Output the [x, y] coordinate of the center of the cell containing the given text.  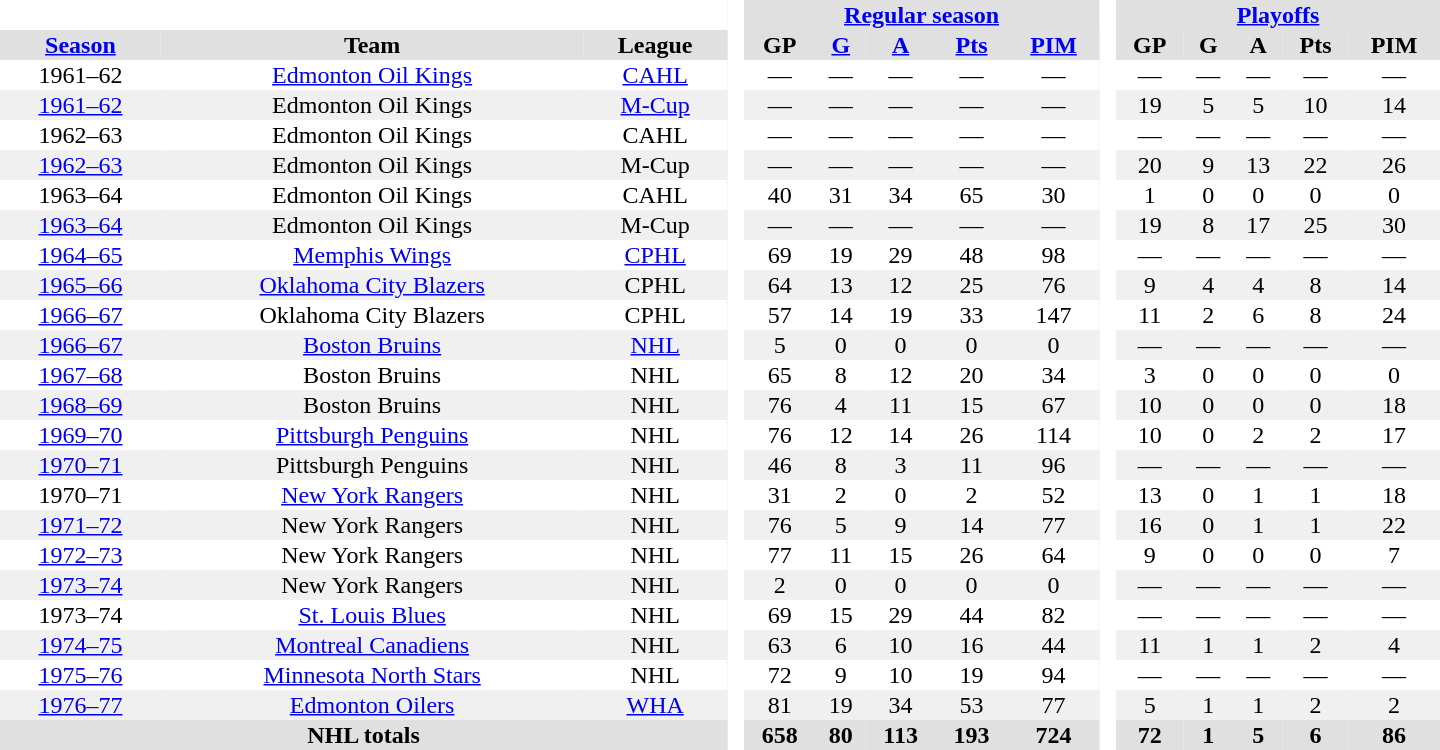
Season [80, 45]
Memphis Wings [372, 255]
St. Louis Blues [372, 615]
Playoffs [1278, 15]
24 [1394, 315]
NHL totals [364, 735]
1974–75 [80, 645]
63 [780, 645]
Montreal Canadiens [372, 645]
114 [1054, 435]
33 [971, 315]
1972–73 [80, 555]
7 [1394, 555]
League [655, 45]
113 [901, 735]
80 [841, 735]
WHA [655, 705]
96 [1054, 465]
48 [971, 255]
52 [1054, 495]
57 [780, 315]
86 [1394, 735]
193 [971, 735]
98 [1054, 255]
147 [1054, 315]
1975–76 [80, 675]
Regular season [922, 15]
658 [780, 735]
67 [1054, 405]
94 [1054, 675]
40 [780, 195]
Minnesota North Stars [372, 675]
53 [971, 705]
1976–77 [80, 705]
46 [780, 465]
724 [1054, 735]
1967–68 [80, 375]
1964–65 [80, 255]
82 [1054, 615]
Team [372, 45]
1968–69 [80, 405]
1965–66 [80, 285]
Edmonton Oilers [372, 705]
1971–72 [80, 525]
81 [780, 705]
1969–70 [80, 435]
